Output the (x, y) coordinate of the center of the cell containing the given text.  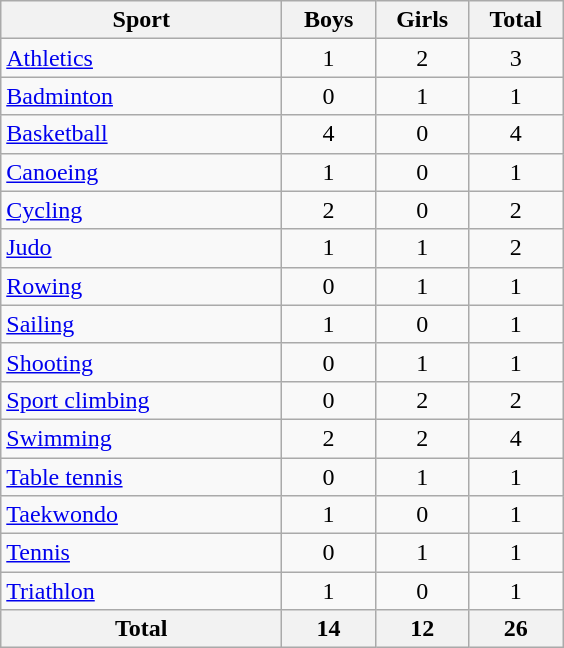
Sport (142, 20)
Triathlon (142, 591)
Judo (142, 248)
Swimming (142, 438)
3 (516, 58)
Girls (422, 20)
12 (422, 629)
Tennis (142, 553)
Sailing (142, 324)
Table tennis (142, 477)
Taekwondo (142, 515)
Sport climbing (142, 400)
Athletics (142, 58)
26 (516, 629)
Cycling (142, 210)
Shooting (142, 362)
Basketball (142, 134)
14 (329, 629)
Boys (329, 20)
Canoeing (142, 172)
Rowing (142, 286)
Badminton (142, 96)
